Determine the (X, Y) coordinate at the center of the cell enclosing the given text.  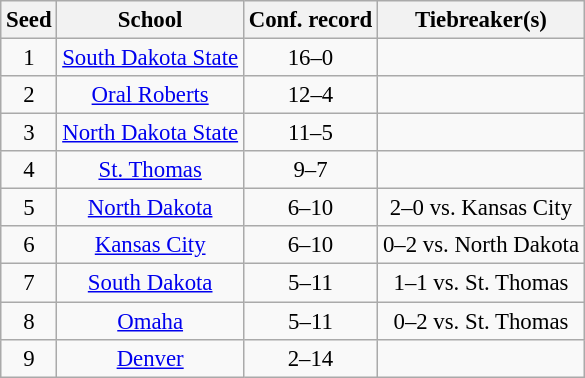
6 (29, 245)
1 (29, 58)
North Dakota State (150, 133)
2 (29, 95)
Denver (150, 358)
12–4 (310, 95)
St. Thomas (150, 170)
Kansas City (150, 245)
3 (29, 133)
Seed (29, 20)
1–1 vs. St. Thomas (482, 283)
Omaha (150, 321)
2–0 vs. Kansas City (482, 208)
Tiebreaker(s) (482, 20)
4 (29, 170)
School (150, 20)
0–2 vs. St. Thomas (482, 321)
5 (29, 208)
11–5 (310, 133)
9 (29, 358)
South Dakota State (150, 58)
South Dakota (150, 283)
Conf. record (310, 20)
2–14 (310, 358)
9–7 (310, 170)
7 (29, 283)
Oral Roberts (150, 95)
0–2 vs. North Dakota (482, 245)
16–0 (310, 58)
North Dakota (150, 208)
8 (29, 321)
